From the cell containing the given text, extract its center point as [X, Y] coordinate. 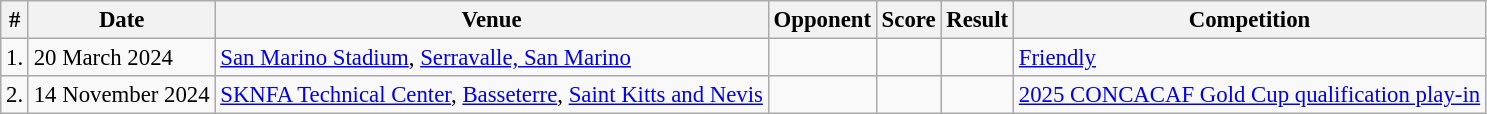
San Marino Stadium, Serravalle, San Marino [492, 58]
Result [978, 20]
1. [15, 58]
Opponent [822, 20]
Date [121, 20]
Venue [492, 20]
14 November 2024 [121, 95]
2. [15, 95]
SKNFA Technical Center, Basseterre, Saint Kitts and Nevis [492, 95]
Competition [1250, 20]
# [15, 20]
Score [908, 20]
Friendly [1250, 58]
2025 CONCACAF Gold Cup qualification play-in [1250, 95]
20 March 2024 [121, 58]
